Determine the [X, Y] coordinate at the center of the cell enclosing the given text.  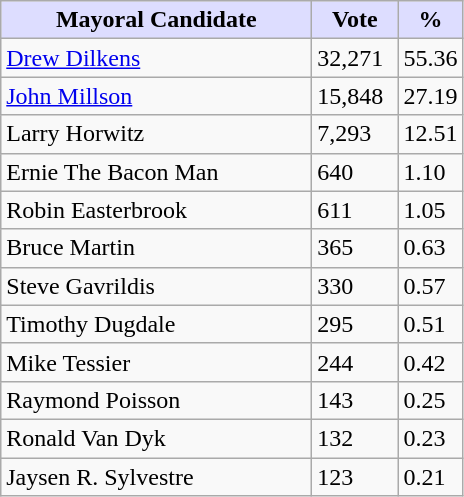
Vote [355, 20]
1.10 [430, 172]
Mayoral Candidate [156, 20]
143 [355, 400]
32,271 [355, 58]
123 [355, 477]
244 [355, 362]
0.42 [430, 362]
27.19 [430, 96]
Ronald Van Dyk [156, 438]
132 [355, 438]
Drew Dilkens [156, 58]
0.21 [430, 477]
15,848 [355, 96]
1.05 [430, 210]
640 [355, 172]
0.23 [430, 438]
55.36 [430, 58]
Raymond Poisson [156, 400]
611 [355, 210]
0.51 [430, 324]
0.57 [430, 286]
330 [355, 286]
John Millson [156, 96]
12.51 [430, 134]
295 [355, 324]
Larry Horwitz [156, 134]
0.63 [430, 248]
% [430, 20]
Bruce Martin [156, 248]
7,293 [355, 134]
Mike Tessier [156, 362]
Steve Gavrildis [156, 286]
Jaysen R. Sylvestre [156, 477]
Timothy Dugdale [156, 324]
Ernie The Bacon Man [156, 172]
0.25 [430, 400]
365 [355, 248]
Robin Easterbrook [156, 210]
